Identify which cell holds the provided text, then report its (x, y) central coordinate. 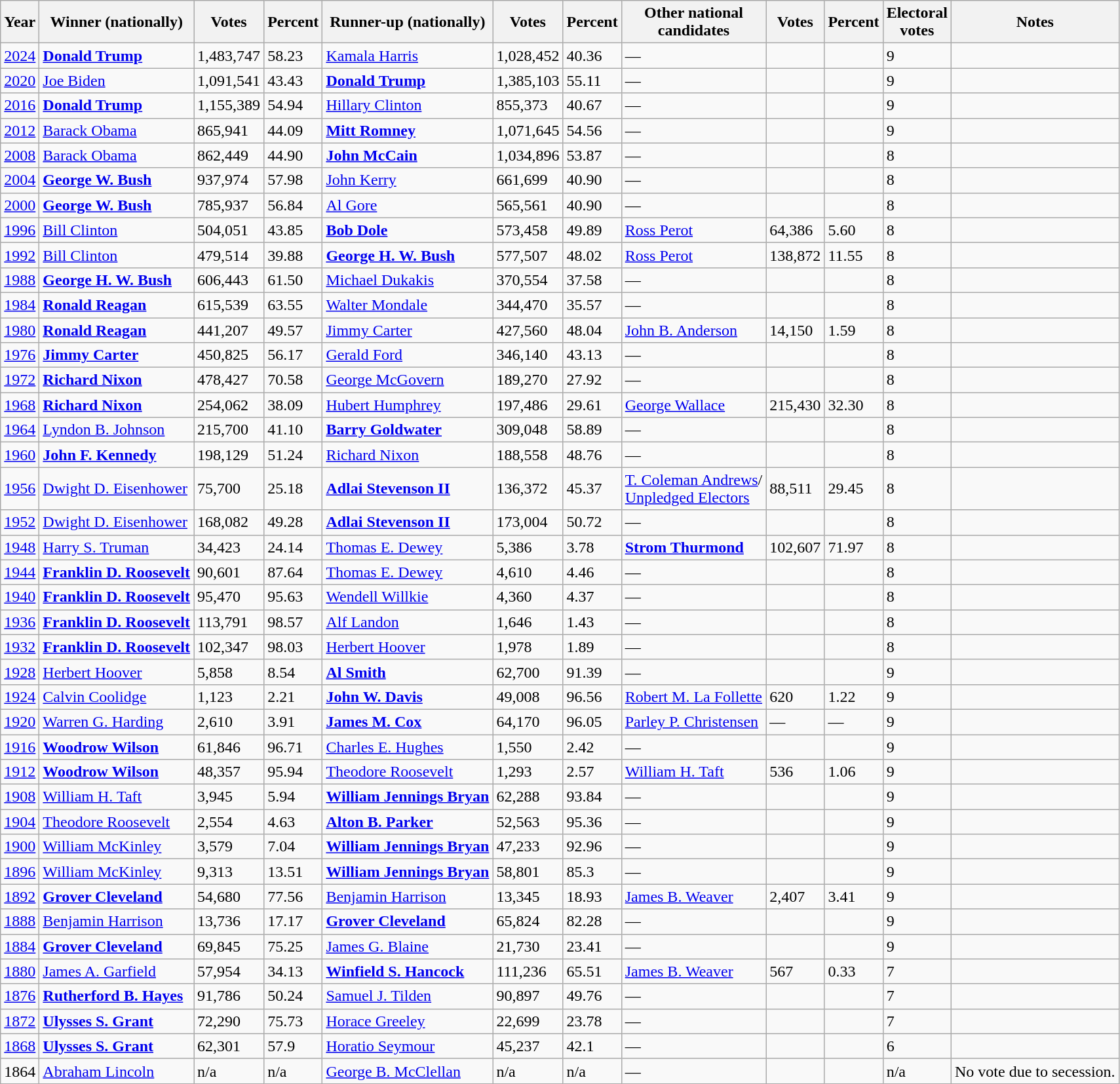
29.61 (592, 405)
620 (796, 697)
Lyndon B. Johnson (117, 430)
43.85 (294, 230)
45,237 (528, 1046)
58,801 (528, 872)
7.04 (294, 847)
0.33 (853, 971)
5,858 (229, 672)
1904 (20, 822)
64,386 (796, 230)
785,937 (229, 205)
John W. Davis (408, 697)
2020 (20, 81)
5.60 (853, 230)
2004 (20, 180)
11.55 (853, 255)
344,470 (528, 305)
George B. McClellan (408, 1071)
1964 (20, 430)
98.57 (294, 622)
44.09 (294, 130)
450,825 (229, 355)
865,941 (229, 130)
61,846 (229, 746)
427,560 (528, 330)
95.36 (592, 822)
441,207 (229, 330)
1,385,103 (528, 81)
855,373 (528, 106)
1968 (20, 405)
1,646 (528, 622)
Barry Goldwater (408, 430)
3,945 (229, 797)
Bob Dole (408, 230)
57.98 (294, 180)
1864 (20, 1071)
63.55 (294, 305)
1948 (20, 547)
53.87 (592, 155)
Rutherford B. Hayes (117, 996)
Mitt Romney (408, 130)
2,407 (796, 897)
Runner-up (nationally) (408, 22)
75.73 (294, 1021)
1896 (20, 872)
1880 (20, 971)
198,129 (229, 455)
1888 (20, 921)
50.72 (592, 522)
Calvin Coolidge (117, 697)
536 (796, 772)
Alf Landon (408, 622)
102,607 (796, 547)
4.46 (592, 572)
1912 (20, 772)
3.41 (853, 897)
937,974 (229, 180)
54,680 (229, 897)
254,062 (229, 405)
6 (917, 1046)
2008 (20, 155)
72,290 (229, 1021)
57,954 (229, 971)
2012 (20, 130)
2.57 (592, 772)
32.30 (853, 405)
48.76 (592, 455)
1.06 (853, 772)
62,288 (528, 797)
479,514 (229, 255)
346,140 (528, 355)
George McGovern (408, 380)
1.59 (853, 330)
565,561 (528, 205)
65,824 (528, 921)
55.11 (592, 81)
47,233 (528, 847)
49.76 (592, 996)
1952 (20, 522)
95.63 (294, 597)
1984 (20, 305)
309,048 (528, 430)
49.57 (294, 330)
Kamala Harris (408, 56)
173,004 (528, 522)
Alton B. Parker (408, 822)
1,071,645 (528, 130)
61.50 (294, 280)
1,028,452 (528, 56)
25.18 (294, 489)
3.91 (294, 722)
1932 (20, 647)
22,699 (528, 1021)
1928 (20, 672)
40.36 (592, 56)
93.84 (592, 797)
Samuel J. Tilden (408, 996)
567 (796, 971)
77.56 (294, 897)
1924 (20, 697)
Horatio Seymour (408, 1046)
Walter Mondale (408, 305)
1,155,389 (229, 106)
44.90 (294, 155)
64,170 (528, 722)
71.97 (853, 547)
85.3 (592, 872)
Gerald Ford (408, 355)
34,423 (229, 547)
Year (20, 22)
1,483,747 (229, 56)
43.13 (592, 355)
9,313 (229, 872)
51.24 (294, 455)
40.67 (592, 106)
1944 (20, 572)
54.94 (294, 106)
35.57 (592, 305)
Winner (nationally) (117, 22)
49.28 (294, 522)
34.13 (294, 971)
58.89 (592, 430)
4,360 (528, 597)
95.94 (294, 772)
2,554 (229, 822)
1.89 (592, 647)
23.41 (592, 946)
1916 (20, 746)
8.54 (294, 672)
John McCain (408, 155)
23.78 (592, 1021)
James M. Cox (408, 722)
113,791 (229, 622)
138,872 (796, 255)
87.64 (294, 572)
14,150 (796, 330)
2.42 (592, 746)
Warren G. Harding (117, 722)
54.56 (592, 130)
T. Coleman Andrews/Unpledged Electors (693, 489)
1,091,541 (229, 81)
John Kerry (408, 180)
615,539 (229, 305)
577,507 (528, 255)
James A. Garfield (117, 971)
370,554 (528, 280)
573,458 (528, 230)
Michael Dukakis (408, 280)
Al Smith (408, 672)
39.88 (294, 255)
49,008 (528, 697)
478,427 (229, 380)
82.28 (592, 921)
5,386 (528, 547)
49.89 (592, 230)
102,347 (229, 647)
96.05 (592, 722)
1868 (20, 1046)
62,700 (528, 672)
Strom Thurmond (693, 547)
2.21 (294, 697)
13.51 (294, 872)
3,579 (229, 847)
43.43 (294, 81)
88,511 (796, 489)
38.09 (294, 405)
Harry S. Truman (117, 547)
1972 (20, 380)
96.71 (294, 746)
Joe Biden (117, 81)
91.39 (592, 672)
52,563 (528, 822)
2000 (20, 205)
1884 (20, 946)
168,082 (229, 522)
Robert M. La Follette (693, 697)
No vote due to secession. (1035, 1071)
91,786 (229, 996)
1,123 (229, 697)
Winfield S. Hancock (408, 971)
1,034,896 (528, 155)
1872 (20, 1021)
21,730 (528, 946)
1936 (20, 622)
1960 (20, 455)
58.23 (294, 56)
90,601 (229, 572)
Al Gore (408, 205)
27.92 (592, 380)
4.63 (294, 822)
Notes (1035, 22)
Hillary Clinton (408, 106)
48.04 (592, 330)
1,550 (528, 746)
4,610 (528, 572)
69,845 (229, 946)
1908 (20, 797)
215,430 (796, 405)
George Wallace (693, 405)
65.51 (592, 971)
136,372 (528, 489)
661,699 (528, 180)
17.17 (294, 921)
1.43 (592, 622)
70.58 (294, 380)
37.58 (592, 280)
Other nationalcandidates (693, 22)
50.24 (294, 996)
13,736 (229, 921)
1976 (20, 355)
504,051 (229, 230)
92.96 (592, 847)
29.45 (853, 489)
Horace Greeley (408, 1021)
1,293 (528, 772)
1,978 (528, 647)
1980 (20, 330)
4.37 (592, 597)
75.25 (294, 946)
Electoralvotes (917, 22)
189,270 (528, 380)
1992 (20, 255)
45.37 (592, 489)
1920 (20, 722)
3.78 (592, 547)
57.9 (294, 1046)
1940 (20, 597)
5.94 (294, 797)
2016 (20, 106)
1876 (20, 996)
Wendell Willkie (408, 597)
1892 (20, 897)
1900 (20, 847)
Hubert Humphrey (408, 405)
90,897 (528, 996)
95,470 (229, 597)
1996 (20, 230)
42.1 (592, 1046)
862,449 (229, 155)
Charles E. Hughes (408, 746)
98.03 (294, 647)
111,236 (528, 971)
Abraham Lincoln (117, 1071)
1956 (20, 489)
56.17 (294, 355)
18.93 (592, 897)
606,443 (229, 280)
96.56 (592, 697)
75,700 (229, 489)
1.22 (853, 697)
24.14 (294, 547)
197,486 (528, 405)
188,558 (528, 455)
James G. Blaine (408, 946)
Parley P. Christensen (693, 722)
2024 (20, 56)
1988 (20, 280)
2,610 (229, 722)
48.02 (592, 255)
John F. Kennedy (117, 455)
13,345 (528, 897)
John B. Anderson (693, 330)
48,357 (229, 772)
215,700 (229, 430)
41.10 (294, 430)
62,301 (229, 1046)
56.84 (294, 205)
